Detect which cell encompasses the target text, then output its (x, y) center coordinate. 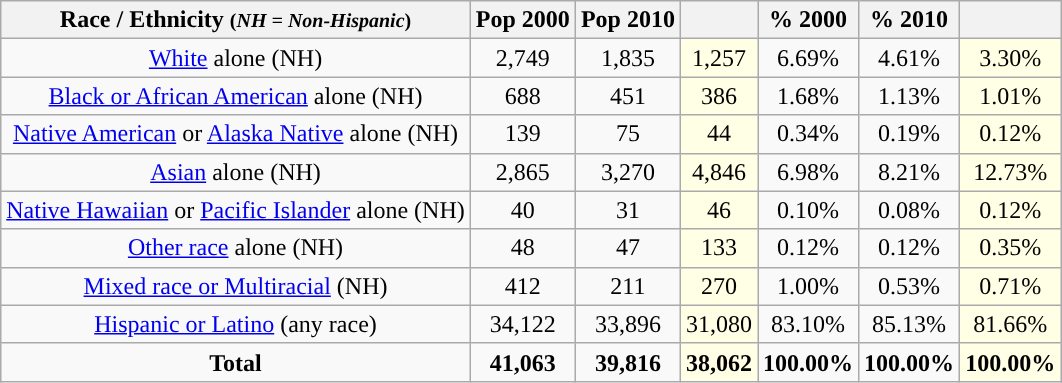
688 (522, 96)
2,749 (522, 58)
8.21% (910, 172)
81.66% (1010, 324)
0.08% (910, 210)
85.13% (910, 324)
3.30% (1010, 58)
White alone (NH) (236, 58)
Mixed race or Multiracial (NH) (236, 286)
Pop 2000 (522, 20)
1,835 (628, 58)
Native Hawaiian or Pacific Islander alone (NH) (236, 210)
2,865 (522, 172)
Total (236, 362)
Race / Ethnicity (NH = Non-Hispanic) (236, 20)
211 (628, 286)
3,270 (628, 172)
34,122 (522, 324)
Black or African American alone (NH) (236, 96)
0.53% (910, 286)
% 2010 (910, 20)
Other race alone (NH) (236, 248)
Hispanic or Latino (any race) (236, 324)
412 (522, 286)
0.35% (1010, 248)
75 (628, 134)
0.10% (808, 210)
1,257 (718, 58)
139 (522, 134)
4.61% (910, 58)
12.73% (1010, 172)
39,816 (628, 362)
6.98% (808, 172)
46 (718, 210)
1.68% (808, 96)
% 2000 (808, 20)
4,846 (718, 172)
33,896 (628, 324)
31 (628, 210)
40 (522, 210)
133 (718, 248)
1.01% (1010, 96)
386 (718, 96)
1.13% (910, 96)
270 (718, 286)
0.34% (808, 134)
451 (628, 96)
31,080 (718, 324)
47 (628, 248)
44 (718, 134)
83.10% (808, 324)
38,062 (718, 362)
Native American or Alaska Native alone (NH) (236, 134)
1.00% (808, 286)
Pop 2010 (628, 20)
0.71% (1010, 286)
0.19% (910, 134)
41,063 (522, 362)
Asian alone (NH) (236, 172)
48 (522, 248)
6.69% (808, 58)
